Output the (X, Y) coordinate of the center of the cell containing the given text.  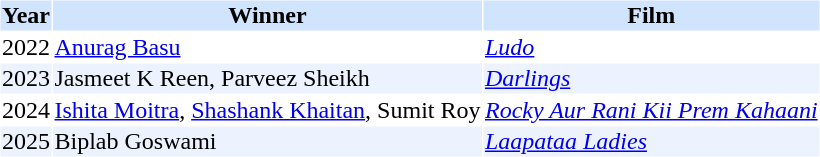
2024 (26, 110)
Biplab Goswami (268, 141)
2025 (26, 141)
Rocky Aur Rani Kii Prem Kahaani (651, 110)
Jasmeet K Reen, Parveez Sheikh (268, 79)
Anurag Basu (268, 47)
Laapataa Ladies (651, 141)
Film (651, 15)
Year (26, 15)
2022 (26, 47)
Winner (268, 15)
2023 (26, 79)
Ludo (651, 47)
Darlings (651, 79)
Ishita Moitra, Shashank Khaitan, Sumit Roy (268, 110)
